Detect which cell encompasses the target text, then output its (x, y) center coordinate. 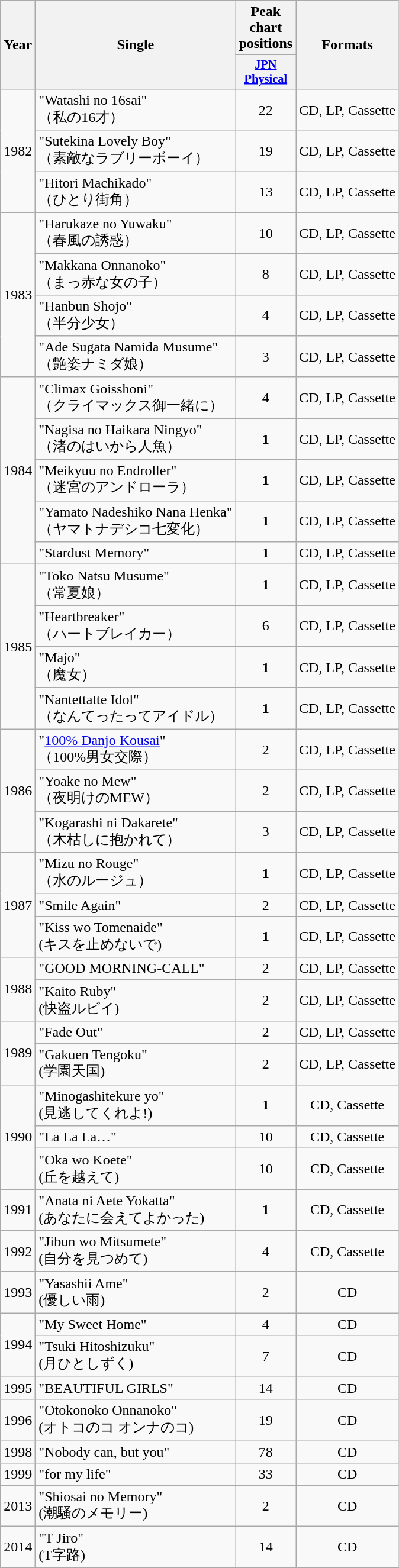
1993 (18, 1292)
7 (266, 1356)
"T Jiro" (T字路) (136, 1547)
"Watashi no 16sai"（私の16才） (136, 109)
22 (266, 109)
"Anata ni Aete Yokatta" (あなたに会えてよかった) (136, 1210)
"Jibun wo Mitsumete" (自分を見つめて) (136, 1251)
1989 (18, 1053)
"Kiss wo Tomenaide" (キスを止めないで) (136, 937)
"Hitori Machikado"（ひとり街角） (136, 192)
"Yoake no Mew"（夜明けのMEW） (136, 791)
"GOOD MORNING-CALL" (136, 969)
Single (136, 45)
Formats (347, 45)
1984 (18, 470)
33 (266, 1474)
1987 (18, 905)
1986 (18, 791)
1998 (18, 1451)
"for my life" (136, 1474)
1999 (18, 1474)
"Nagisa no Haikara Ningyo"（渚のはいから人魚） (136, 439)
"Climax Goisshoni"（クライマックス御一緒に） (136, 398)
2014 (18, 1547)
"100% Danjo Kousai"（100%男女交際） (136, 750)
1990 (18, 1137)
1994 (18, 1345)
1982 (18, 150)
78 (266, 1451)
2013 (18, 1506)
"Otokonoko Onnanoko" (オトコのコ オンナのコ) (136, 1420)
"Ade Sugata Namida Musume"（艶姿ナミダ娘） (136, 357)
"Minogashitekure yo" (見逃してくれよ!) (136, 1105)
"BEAUTIFUL GIRLS" (136, 1388)
"Fade Out" (136, 1032)
"Smile Again" (136, 905)
"Nobody can, but you" (136, 1451)
"Kogarashi ni Dakarete"（木枯しに抱かれて） (136, 832)
"Yasashii Ame" (優しい雨) (136, 1292)
"My Sweet Home" (136, 1324)
"Gakuen Tengoku" (学園天国) (136, 1064)
1988 (18, 989)
Year (18, 45)
"Heartbreaker"（ハートブレイカー） (136, 626)
1992 (18, 1251)
Peak chart positions (266, 28)
"Kaito Ruby" (快盗ルビイ) (136, 1001)
13 (266, 192)
"Mizu no Rouge"（水のルージュ） (136, 873)
"Oka wo Koete" (丘を越えて) (136, 1169)
6 (266, 626)
"Majo"（魔女） (136, 667)
1983 (18, 295)
"Shiosai no Memory" (潮騒のメモリー) (136, 1506)
1991 (18, 1210)
"Tsuki Hitoshizuku" (月ひとしずく) (136, 1356)
"La La La…" (136, 1137)
"Toko Natsu Musume"（常夏娘） (136, 585)
"Yamato Nadeshiko Nana Henka"（ヤマトナデシコ七変化） (136, 521)
8 (266, 275)
1995 (18, 1388)
"Makkana Onnanoko"（まっ赤な女の子） (136, 275)
"Harukaze no Yuwaku"（春風の誘惑） (136, 233)
1996 (18, 1420)
1985 (18, 647)
"Nantettatte Idol"（なんてったってアイドル） (136, 708)
"Stardust Memory" (136, 553)
"Meikyuu no Endroller"（迷宮のアンドローラ） (136, 480)
"Hanbun Shojo"（半分少女） (136, 315)
"Sutekina Lovely Boy"（素敵なラブリーボーイ） (136, 151)
JPNPhysical (266, 72)
